Output the (X, Y) coordinate of the center of the cell containing the given text.  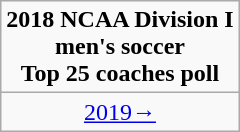
2019→ (120, 112)
2018 NCAA Division Imen's soccerTop 25 coaches poll (120, 47)
